For the text-containing cell, return its midpoint in [X, Y] coordinate format. 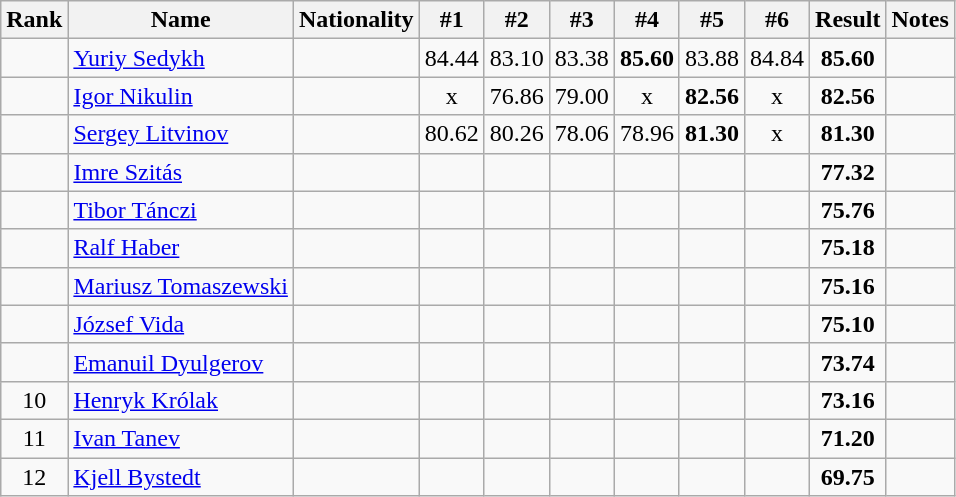
Name [181, 20]
78.06 [582, 134]
Henryk Królak [181, 400]
83.88 [712, 58]
Emanuil Dyulgerov [181, 362]
75.16 [848, 286]
12 [34, 477]
Imre Szitás [181, 172]
11 [34, 438]
77.32 [848, 172]
#5 [712, 20]
Nationality [356, 20]
Sergey Litvinov [181, 134]
80.26 [516, 134]
#6 [776, 20]
József Vida [181, 324]
83.10 [516, 58]
80.62 [452, 134]
83.38 [582, 58]
76.86 [516, 96]
Tibor Tánczi [181, 210]
Yuriy Sedykh [181, 58]
Rank [34, 20]
#1 [452, 20]
10 [34, 400]
Kjell Bystedt [181, 477]
#4 [646, 20]
79.00 [582, 96]
#3 [582, 20]
71.20 [848, 438]
84.44 [452, 58]
84.84 [776, 58]
Result [848, 20]
Igor Nikulin [181, 96]
75.10 [848, 324]
Ralf Haber [181, 248]
Mariusz Tomaszewski [181, 286]
75.76 [848, 210]
73.16 [848, 400]
75.18 [848, 248]
#2 [516, 20]
73.74 [848, 362]
78.96 [646, 134]
Notes [920, 20]
69.75 [848, 477]
Ivan Tanev [181, 438]
